Detect which cell encompasses the target text, then output its (X, Y) center coordinate. 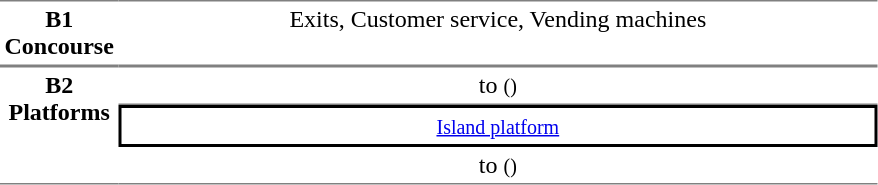
Exits, Customer service, Vending machines (498, 33)
Island platform (498, 126)
B1Concourse (59, 33)
B2Platforms (59, 125)
